Find where the given text appears and provide that cell's center as (X, Y) coordinate. 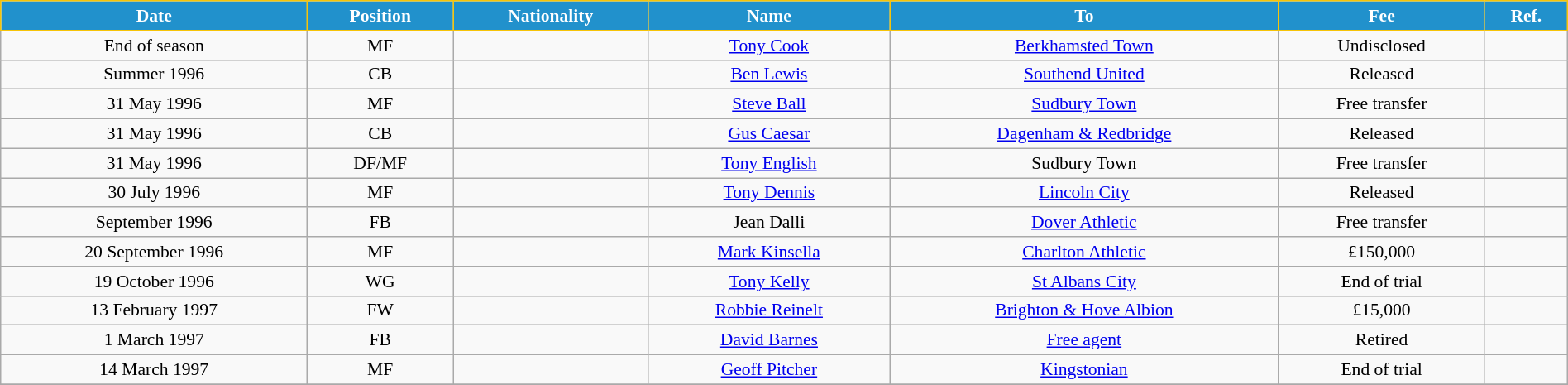
Dover Athletic (1084, 223)
Dagenham & Redbridge (1084, 134)
DF/MF (380, 163)
Tony Kelly (769, 282)
1 March 1997 (154, 340)
Summer 1996 (154, 75)
20 September 1996 (154, 252)
Tony Cook (769, 46)
September 1996 (154, 223)
£15,000 (1382, 310)
Jean Dalli (769, 223)
Ben Lewis (769, 75)
Free agent (1084, 340)
St Albans City (1084, 282)
Undisclosed (1382, 46)
Brighton & Hove Albion (1084, 310)
13 February 1997 (154, 310)
Mark Kinsella (769, 252)
Ref. (1526, 16)
Robbie Reinelt (769, 310)
Name (769, 16)
Tony Dennis (769, 193)
David Barnes (769, 340)
Date (154, 16)
Kingstonian (1084, 370)
Gus Caesar (769, 134)
Lincoln City (1084, 193)
19 October 1996 (154, 282)
Southend United (1084, 75)
Geoff Pitcher (769, 370)
To (1084, 16)
Retired (1382, 340)
WG (380, 282)
End of season (154, 46)
Charlton Athletic (1084, 252)
Position (380, 16)
FW (380, 310)
Fee (1382, 16)
14 March 1997 (154, 370)
Steve Ball (769, 104)
Tony English (769, 163)
£150,000 (1382, 252)
30 July 1996 (154, 193)
Nationality (551, 16)
Berkhamsted Town (1084, 46)
